Detect which cell encompasses the target text, then output its [x, y] center coordinate. 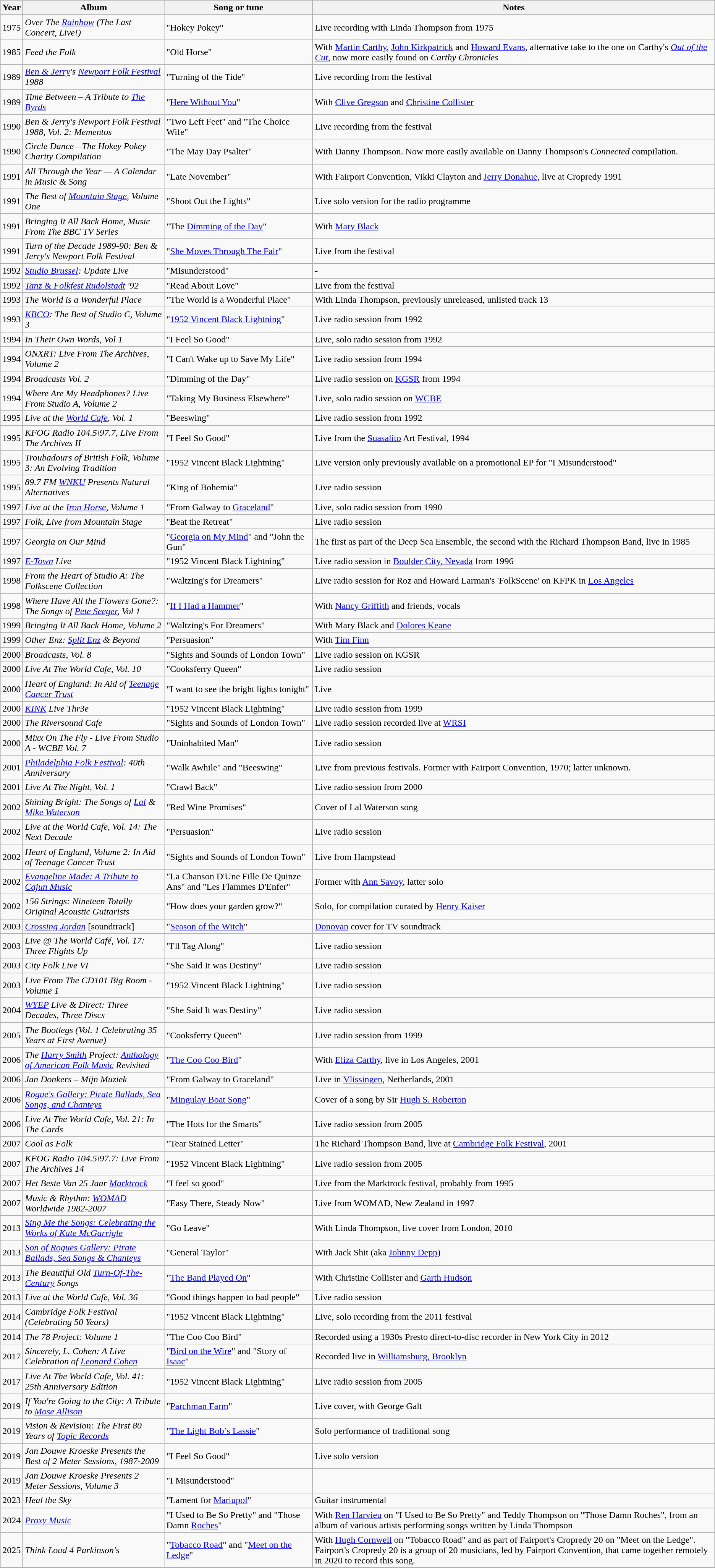
Heart of England: In Aid of Teenage Cancer Trust [94, 689]
Live solo version [514, 1456]
Song or tune [238, 8]
Son of Rogues Gallery: Pirate Ballads, Sea Songs & Chanteys [94, 1253]
"Beat the Retreat" [238, 522]
"The Band Played On" [238, 1277]
The Bootlegs (Vol. 1 Celebrating 35 Years at First Avenue) [94, 1035]
Cambridge Folk Festival (Celebrating 50 Years) [94, 1317]
City Folk Live VI [94, 966]
"Bird on the Wire" and "Story of Isaac" [238, 1357]
Live At The Night, Vol. 1 [94, 787]
Proxy Music [94, 1520]
Live radio session on KGSR [514, 655]
Live, solo radio session on WCBE [514, 398]
"Hokey Pokey" [238, 28]
Circle Dance—The Hokey Pokey Charity Compilation [94, 151]
Bringing It All Back Home, Volume 2 [94, 626]
With Mary Black [514, 226]
From the Heart of Studio A: The Folkscene Collection [94, 581]
Live At The World Cafe, Vol. 21: In The Cards [94, 1124]
"Old Horse" [238, 52]
Vision & Revision: The First 80 Years of Topic Records [94, 1431]
Folk, Live from Mountain Stage [94, 522]
Live From The CD101 Big Room - Volume 1 [94, 985]
"Shoot Out the Lights" [238, 201]
Live from previous festivals. Former with Fairport Convention, 1970; latter unknown. [514, 767]
The Beautiful Old Turn-Of-The-Century Songs [94, 1277]
Live recording with Linda Thompson from 1975 [514, 28]
Ben & Jerry's Newport Folk Festival 1988 [94, 77]
With Danny Thompson. Now more easily available on Danny Thompson's Connected compilation. [514, 151]
"Read About Love" [238, 285]
Live from the Suasalito Art Festival, 1994 [514, 438]
Cool as Folk [94, 1144]
Crossing Jordan [soundtrack] [94, 926]
"Tobacco Road" and "Meet on the Ledge" [238, 1550]
Heal the Sky [94, 1500]
Guitar instrumental [514, 1500]
1985 [11, 52]
"I'll Tag Along" [238, 946]
"Misunderstood" [238, 271]
Studio Brussel: Update Live [94, 271]
"General Taylor" [238, 1253]
"The Dimming of the Day" [238, 226]
Year [11, 8]
"I want to see the bright lights tonight" [238, 689]
Live at the World Cafe, Vol. 1 [94, 418]
Troubadours of British Folk, Volume 3: An Evolving Tradition [94, 462]
In Their Own Words, Vol 1 [94, 339]
Other Enz: Split Enz & Beyond [94, 640]
WYEP Live & Direct: Three Decades, Three Discs [94, 1010]
Live [514, 689]
Turn of the Decade 1989-90: Ben & Jerry's Newport Folk Festival [94, 251]
"I feel so good" [238, 1183]
"Waltzing's for Dreamers" [238, 581]
Live radio session on KGSR from 1994 [514, 379]
Album [94, 8]
"Red Wine Promises" [238, 807]
Solo, for compilation curated by Henry Kaiser [514, 906]
"The World is a Wonderful Place" [238, 300]
KFOG Radio 104.5\97.7: Live From The Archives 14 [94, 1163]
"I Can't Wake up to Save My Life" [238, 359]
Live in Vlissingen, Netherlands, 2001 [514, 1080]
"Easy There, Steady Now" [238, 1203]
Cover of a song by Sir Hugh S. Roberton [514, 1099]
All Through the Year — A Calendar in Music & Song [94, 177]
Donovan cover for TV soundtrack [514, 926]
With Mary Black and Dolores Keane [514, 626]
Live At The World Cafe, Vol. 10 [94, 669]
Solo performance of traditional song [514, 1431]
Philadelphia Folk Festival: 40th Anniversary [94, 767]
Live radio session from 2000 [514, 787]
"Mingulay Boat Song" [238, 1099]
Live radio session in Boulder City, Nevada from 1996 [514, 561]
2025 [11, 1550]
The Harry Smith Project: Anthology of American Folk Music Revisited [94, 1060]
Heart of England, Volume 2: In Aid of Teenage Cancer Trust [94, 857]
Live At The World Cafe, Vol. 41: 25th Anniversary Edition [94, 1381]
Live, solo recording from the 2011 festival [514, 1317]
"The Hots for the Smarts" [238, 1124]
"Good things happen to bad people" [238, 1297]
The World is a Wonderful Place [94, 300]
Broadcasts Vol. 2 [94, 379]
"La Chanson D'Une Fille De Quinze Ans" and "Les Flammes D'Enfer" [238, 881]
With Nancy Griffith and friends, vocals [514, 605]
Music & Rhythm: WOMAD Worldwide 1982-2007 [94, 1203]
Jan Donkers – Mijn Muziek [94, 1080]
"I Misunderstood" [238, 1480]
Live at the Iron Horse, Volume 1 [94, 507]
Live, solo radio session from 1990 [514, 507]
Former with Ann Savoy, latter solo [514, 881]
"King of Bohemia" [238, 488]
KFOG Radio 104.5\97.7, Live From The Archives II [94, 438]
"Two Left Feet" and "The Choice Wife" [238, 127]
With Linda Thompson, live cover from London, 2010 [514, 1227]
Live from the Marktrock festival, probably from 1995 [514, 1183]
2024 [11, 1520]
Feed the Folk [94, 52]
Notes [514, 8]
"The Light Bob’s Lassie" [238, 1431]
"Turning of the Tide" [238, 77]
The first as part of the Deep Sea Ensemble, the second with the Richard Thompson Band, live in 1985 [514, 541]
Live @ The World Café, Vol. 17: Three Flights Up [94, 946]
Tanz & Folkfest Rudolstadt '92 [94, 285]
Where Are My Headphones? Live From Studio A, Volume 2 [94, 398]
Het Beste Van 25 Jaar Marktrock [94, 1183]
Sing Me the Songs: Celebrating the Works of Kate McGarrigle [94, 1227]
Live from Hampstead [514, 857]
"Beeswing" [238, 418]
If You're Going to the City: A Tribute to Mose Allison [94, 1406]
Where Have All the Flowers Gone?: The Songs of Pete Seeger, Vol 1 [94, 605]
"Taking My Business Elsewhere" [238, 398]
2023 [11, 1500]
Think Loud 4 Parkinson's [94, 1550]
Broadcasts, Vol. 8 [94, 655]
"The May Day Psalter" [238, 151]
ONXRT: Live From The Archives, Volume 2 [94, 359]
"Crawl Back" [238, 787]
Shining Bright: The Songs of Lal & Mike Waterson [94, 807]
Bringing It All Back Home, Music From The BBC TV Series [94, 226]
With Jack Shit (aka Johnny Depp) [514, 1253]
"She Moves Through The Fair" [238, 251]
Georgia on Our Mind [94, 541]
Over The Rainbow (The Last Concert, Live!) [94, 28]
Time Between – A Tribute to The Byrds [94, 102]
Recorded live in Williamsburg, Brooklyn [514, 1357]
Live, solo radio session from 1992 [514, 339]
Live cover, with George Galt [514, 1406]
KINK Live Thr3e [94, 709]
Mixx On The Fly - Live From Studio A - WCBE Vol. 7 [94, 743]
With Christine Collister and Garth Hudson [514, 1277]
With Linda Thompson, previously unreleased, unlisted track 13 [514, 300]
Live solo version for the radio programme [514, 201]
With Fairport Convention, Vikki Clayton and Jerry Donahue, live at Cropredy 1991 [514, 177]
Live at the World Cafe, Vol. 36 [94, 1297]
The Best of Mountain Stage, Volume One [94, 201]
"Uninhabited Man" [238, 743]
E-Town Live [94, 561]
"Here Without You" [238, 102]
"How does your garden grow?" [238, 906]
2005 [11, 1035]
The 78 Project: Volume 1 [94, 1337]
Jan Douwe Kroeske Presents the Best of 2 Meter Sessions, 1987-2009 [94, 1456]
With Eliza Carthy, live in Los Angeles, 2001 [514, 1060]
Live version only previously available on a promotional EP for "I Misunderstood" [514, 462]
Live radio session from 1994 [514, 359]
156 Strings: Nineteen Totally Original Acoustic Guitarists [94, 906]
Live at the World Cafe, Vol. 14: The Next Decade [94, 832]
"Dimming of the Day" [238, 379]
Recorded using a 1930s Presto direct-to-disc recorder in New York City in 2012 [514, 1337]
KBCO: The Best of Studio C, Volume 3 [94, 319]
Jan Douwe Kroeske Presents 2 Meter Sessions, Volume 3 [94, 1480]
"I Used to Be So Pretty" and "Those Damn Roches" [238, 1520]
Cover of Lal Waterson song [514, 807]
Sincerely, L. Cohen: A Live Celebration of Leonard Cohen [94, 1357]
Live radio session recorded live at WRSI [514, 723]
Rogue's Gallery: Pirate Ballads, Sea Songs, and Chanteys [94, 1099]
Live radio session for Roz and Howard Larman's 'FolkScene' on KFPK in Los Angeles [514, 581]
Evangeline Made: A Tribute to Cajun Music [94, 881]
2004 [11, 1010]
- [514, 271]
"Waltzing's For Dreamers" [238, 626]
89.7 FM WNKU Presents Natural Alternatives [94, 488]
1975 [11, 28]
"Go Leave" [238, 1227]
"Parchman Farm" [238, 1406]
Live from WOMAD, New Zealand in 1997 [514, 1203]
The Riversound Cafe [94, 723]
Ben & Jerry's Newport Folk Festival 1988, Vol. 2: Mementos [94, 127]
"Season of the Witch" [238, 926]
"Lament for Mariupol" [238, 1500]
"Tear Stained Letter" [238, 1144]
The Richard Thompson Band, live at Cambridge Folk Festival, 2001 [514, 1144]
"If I Had a Hammer" [238, 605]
With Clive Gregson and Christine Collister [514, 102]
"Walk Awhile" and "Beeswing" [238, 767]
With Tim Finn [514, 640]
"Georgia on My Mind" and "John the Gun" [238, 541]
"Late November" [238, 177]
